For the text-containing cell, return its midpoint in [X, Y] coordinate format. 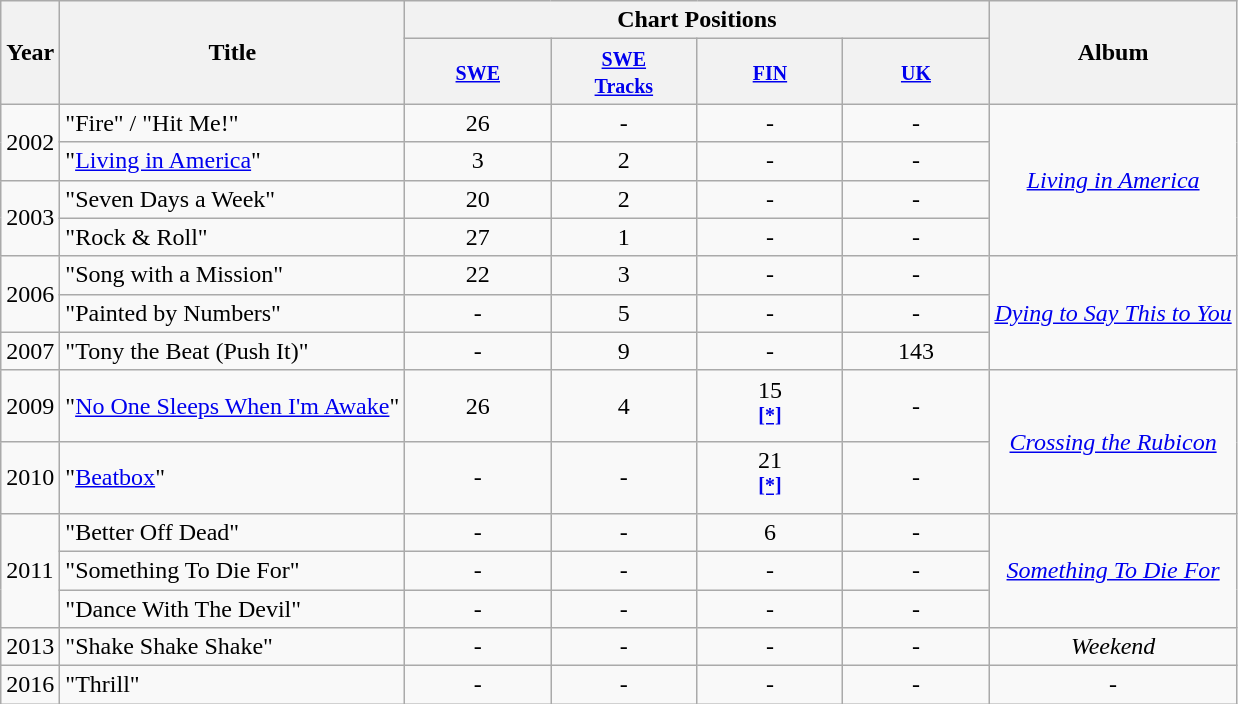
2003 [30, 218]
"Fire" / "Hit Me!" [232, 123]
27 [478, 237]
"Tony the Beat (Push It)" [232, 351]
Dying to Say This to You [1113, 313]
2002 [30, 142]
Something To Die For [1113, 570]
9 [624, 351]
"Something To Die For" [232, 570]
22 [478, 275]
Crossing the Rubicon [1113, 442]
2013 [30, 647]
2006 [30, 294]
2016 [30, 685]
2011 [30, 570]
"Song with a Mission" [232, 275]
Title [232, 52]
Year [30, 52]
"Thrill" [232, 685]
"Rock & Roll" [232, 237]
6 [770, 532]
"Better Off Dead" [232, 532]
2010 [30, 478]
"Living in America" [232, 161]
4 [624, 406]
143 [916, 351]
2009 [30, 406]
"Dance With The Devil" [232, 609]
Weekend [1113, 647]
SWETracks [624, 72]
1 [624, 237]
SWE [478, 72]
5 [624, 313]
20 [478, 199]
"Shake Shake Shake" [232, 647]
"Beatbox" [232, 478]
UK [916, 72]
21 [*] [770, 478]
Chart Positions [697, 20]
Living in America [1113, 180]
"Painted by Numbers" [232, 313]
Album [1113, 52]
FIN [770, 72]
2007 [30, 351]
"Seven Days a Week" [232, 199]
15 [*] [770, 406]
"No One Sleeps When I'm Awake" [232, 406]
